Provide the [X, Y] coordinate of the cell's center where the given text is located.  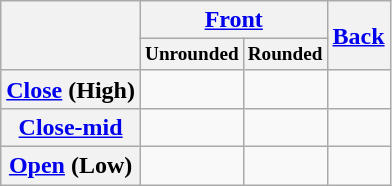
Unrounded [192, 55]
Close-mid [71, 128]
Back [358, 36]
Rounded [285, 55]
Front [234, 20]
Close (High) [71, 89]
Open (Low) [71, 166]
